Output the (X, Y) coordinate of the center of the cell containing the given text.  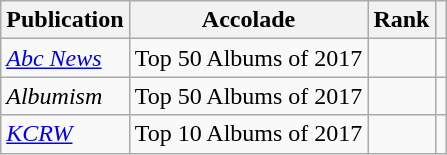
Publication (65, 20)
KCRW (65, 134)
Albumism (65, 96)
Rank (402, 20)
Abc News (65, 58)
Top 10 Albums of 2017 (248, 134)
Accolade (248, 20)
